Capture the cell that displays the provided text and extract its [x, y] central coordinate. 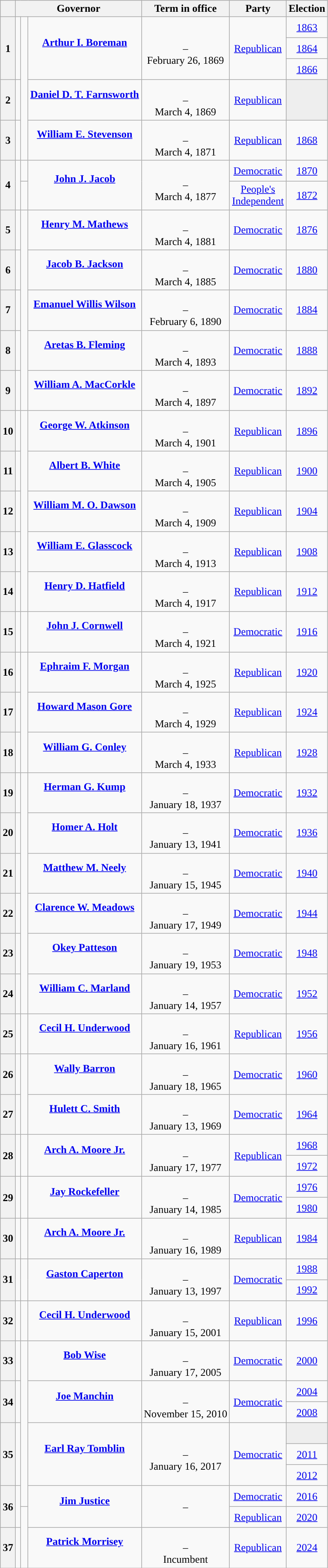
–March 4, 1885 [185, 270]
1984 [307, 1238]
1896 [307, 431]
Earl Ray Tomblin [85, 1454]
–March 4, 1897 [185, 390]
Jacob B. Jackson [85, 270]
Governor [79, 9]
Term in office [185, 9]
–January 16, 1961 [185, 1034]
31 [8, 1280]
1956 [307, 1034]
1 [8, 48]
William G. Conley [85, 753]
1872 [307, 196]
Henry D. Hatfield [85, 592]
1892 [307, 390]
1944 [307, 913]
–January 13, 1997 [185, 1280]
–January 19, 1953 [185, 953]
–March 4, 1869 [185, 100]
–March 4, 1921 [185, 632]
–March 4, 1877 [185, 185]
Ephraim F. Morgan [85, 672]
1908 [307, 551]
Wally Barron [85, 1074]
1880 [307, 270]
1928 [307, 753]
34 [8, 1402]
37 [8, 1548]
1960 [307, 1074]
1866 [307, 69]
10 [8, 431]
–March 4, 1933 [185, 753]
–March 4, 1929 [185, 712]
John J. Cornwell [85, 632]
28 [8, 1155]
1976 [307, 1187]
–January 15, 1945 [185, 873]
–February 26, 1869 [185, 48]
1948 [307, 953]
Okey Patteson [85, 953]
Homer A. Holt [85, 833]
Bob Wise [85, 1361]
–March 4, 1893 [185, 350]
23 [8, 953]
1952 [307, 994]
17 [8, 712]
33 [8, 1361]
–January 14, 1957 [185, 994]
Daniel D. T. Farnsworth [85, 100]
Party [258, 9]
35 [8, 1454]
–January 16, 1989 [185, 1238]
–January 18, 1965 [185, 1074]
–January 13, 1941 [185, 833]
1868 [307, 140]
27 [8, 1114]
2 [8, 100]
25 [8, 1034]
–January 17, 1977 [185, 1155]
1932 [307, 793]
4 [8, 185]
12 [8, 511]
2008 [307, 1413]
3 [8, 140]
5 [8, 230]
9 [8, 390]
1968 [307, 1145]
Matthew M. Neely [85, 873]
William E. Glasscock [85, 551]
13 [8, 551]
1964 [307, 1114]
1996 [307, 1321]
1904 [307, 511]
19 [8, 793]
1864 [307, 48]
21 [8, 873]
–Incumbent [185, 1548]
1972 [307, 1166]
–January 18, 1937 [185, 793]
–February 6, 1890 [185, 310]
–March 4, 1871 [185, 140]
2004 [307, 1392]
1920 [307, 672]
Hulett C. Smith [85, 1114]
William E. Stevenson [85, 140]
24 [8, 994]
–January 17, 2005 [185, 1361]
–November 15, 2010 [185, 1402]
–March 4, 1917 [185, 592]
1863 [307, 28]
Jim Justice [85, 1507]
18 [8, 753]
29 [8, 1197]
–January 17, 1949 [185, 913]
William C. Marland [85, 994]
1870 [307, 171]
1888 [307, 350]
Aretas B. Fleming [85, 350]
Gaston Caperton [85, 1280]
1940 [307, 873]
–January 16, 2017 [185, 1454]
–March 4, 1925 [185, 672]
1876 [307, 230]
–January 13, 1969 [185, 1114]
32 [8, 1321]
2012 [307, 1475]
1936 [307, 833]
36 [8, 1507]
People'sIndependent [258, 196]
Emanuel Willis Wilson [85, 310]
1884 [307, 310]
2024 [307, 1548]
William A. MacCorkle [85, 390]
1988 [307, 1269]
George W. Atkinson [85, 431]
1900 [307, 471]
1916 [307, 632]
1924 [307, 712]
1980 [307, 1208]
– [185, 1507]
6 [8, 270]
30 [8, 1238]
Albert B. White [85, 471]
William M. O. Dawson [85, 511]
Election [307, 9]
22 [8, 913]
11 [8, 471]
7 [8, 310]
15 [8, 632]
1992 [307, 1290]
8 [8, 350]
2000 [307, 1361]
–March 4, 1881 [185, 230]
–January 15, 2001 [185, 1321]
–March 4, 1913 [185, 551]
20 [8, 833]
Herman G. Kump [85, 793]
–March 4, 1909 [185, 511]
Patrick Morrisey [85, 1548]
26 [8, 1074]
–January 14, 1985 [185, 1197]
1912 [307, 592]
Clarence W. Meadows [85, 913]
Joe Manchin [85, 1402]
Arthur I. Boreman [85, 48]
Howard Mason Gore [85, 712]
2020 [307, 1517]
14 [8, 592]
–March 4, 1901 [185, 431]
16 [8, 672]
2011 [307, 1454]
John J. Jacob [85, 185]
Jay Rockefeller [85, 1197]
2016 [307, 1496]
Henry M. Mathews [85, 230]
–March 4, 1905 [185, 471]
